Provide the (x, y) coordinate of the cell's center where the given text is located.  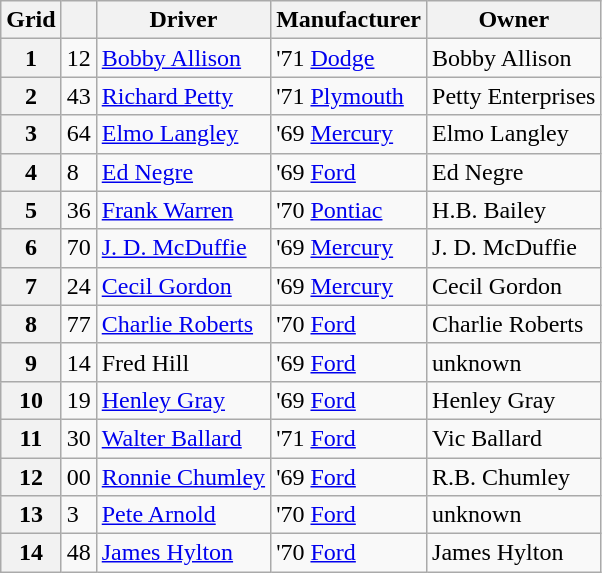
11 (31, 438)
Walter Ballard (183, 438)
Frank Warren (183, 210)
6 (31, 248)
'71 Ford (349, 438)
00 (78, 477)
'70 Pontiac (349, 210)
'71 Dodge (349, 58)
R.B. Chumley (514, 477)
64 (78, 134)
Grid (31, 20)
19 (78, 400)
24 (78, 286)
Richard Petty (183, 96)
70 (78, 248)
36 (78, 210)
Petty Enterprises (514, 96)
'71 Plymouth (349, 96)
77 (78, 324)
9 (31, 362)
H.B. Bailey (514, 210)
Ronnie Chumley (183, 477)
Fred Hill (183, 362)
43 (78, 96)
13 (31, 515)
5 (31, 210)
Driver (183, 20)
48 (78, 553)
30 (78, 438)
10 (31, 400)
Vic Ballard (514, 438)
2 (31, 96)
1 (31, 58)
Pete Arnold (183, 515)
4 (31, 172)
Owner (514, 20)
Manufacturer (349, 20)
7 (31, 286)
